Capture the cell that displays the provided text and extract its [x, y] central coordinate. 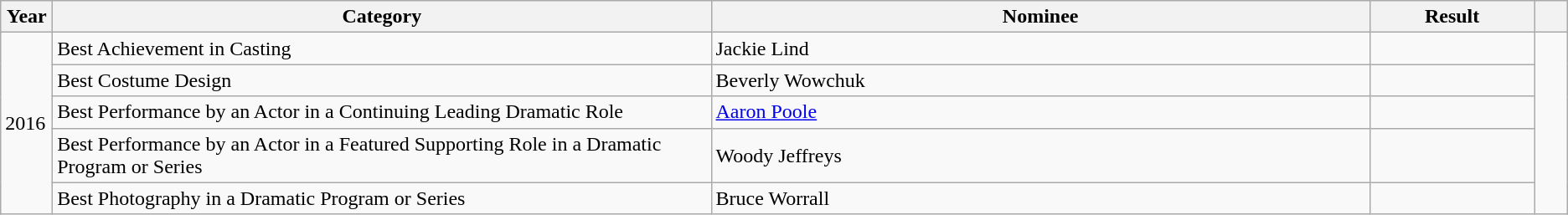
Jackie Lind [1040, 49]
Bruce Worrall [1040, 198]
Best Photography in a Dramatic Program or Series [382, 198]
Result [1452, 17]
Best Achievement in Casting [382, 49]
Best Costume Design [382, 80]
2016 [27, 124]
Woody Jeffreys [1040, 156]
Best Performance by an Actor in a Continuing Leading Dramatic Role [382, 112]
Aaron Poole [1040, 112]
Nominee [1040, 17]
Best Performance by an Actor in a Featured Supporting Role in a Dramatic Program or Series [382, 156]
Category [382, 17]
Year [27, 17]
Beverly Wowchuk [1040, 80]
